Identify which cell holds the provided text, then report its (X, Y) central coordinate. 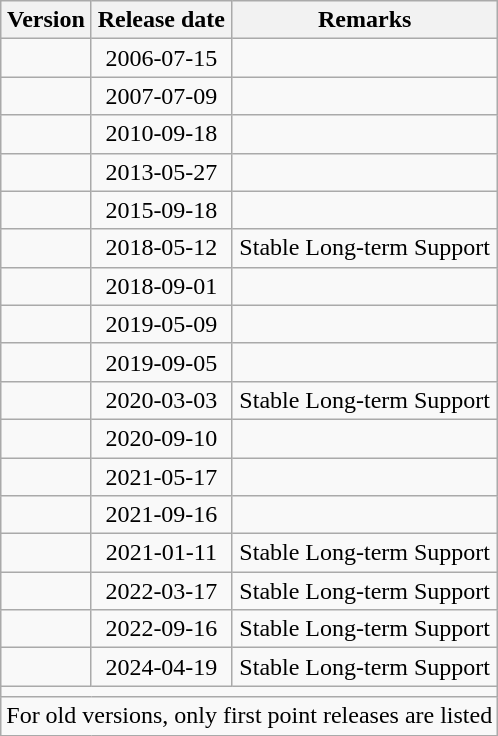
Remarks (365, 20)
Version (46, 20)
2013-05-27 (162, 172)
2018-05-12 (162, 248)
2019-09-05 (162, 362)
2021-09-16 (162, 515)
2007-07-09 (162, 96)
2024-04-19 (162, 667)
2022-03-17 (162, 591)
2019-05-09 (162, 324)
2020-09-10 (162, 438)
Release date (162, 20)
2020-03-03 (162, 400)
2006-07-15 (162, 58)
2010-09-18 (162, 134)
2021-05-17 (162, 477)
2022-09-16 (162, 629)
For old versions, only first point releases are listed (250, 716)
2015-09-18 (162, 210)
2018-09-01 (162, 286)
2021-01-11 (162, 553)
